Output the [X, Y] coordinate of the center of the cell containing the given text.  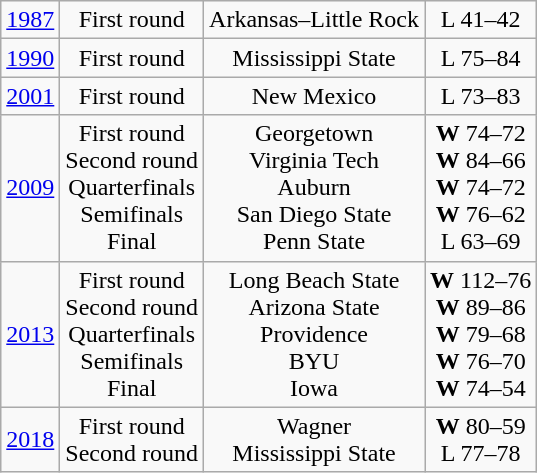
New Mexico [314, 96]
2013 [30, 334]
Mississippi State [314, 58]
2018 [30, 440]
W 74–72W 84–66W 74–72W 76–62L 63–69 [481, 188]
GeorgetownVirginia TechAuburnSan Diego StatePenn State [314, 188]
1990 [30, 58]
First roundSecond round [132, 440]
WagnerMississippi State [314, 440]
1987 [30, 20]
2009 [30, 188]
2001 [30, 96]
W 112–76W 89–86W 79–68W 76–70 W 74–54 [481, 334]
Long Beach StateArizona StateProvidenceBYUIowa [314, 334]
L 75–84 [481, 58]
L 73–83 [481, 96]
Arkansas–Little Rock [314, 20]
W 80–59L 77–78 [481, 440]
L 41–42 [481, 20]
